Locate the cell with the specified text and output its (x, y) center coordinate. 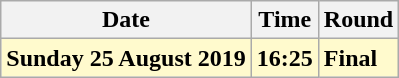
Sunday 25 August 2019 (126, 58)
16:25 (284, 58)
Final (358, 58)
Time (284, 20)
Round (358, 20)
Date (126, 20)
